Locate the cell with the specified text and output its [X, Y] center coordinate. 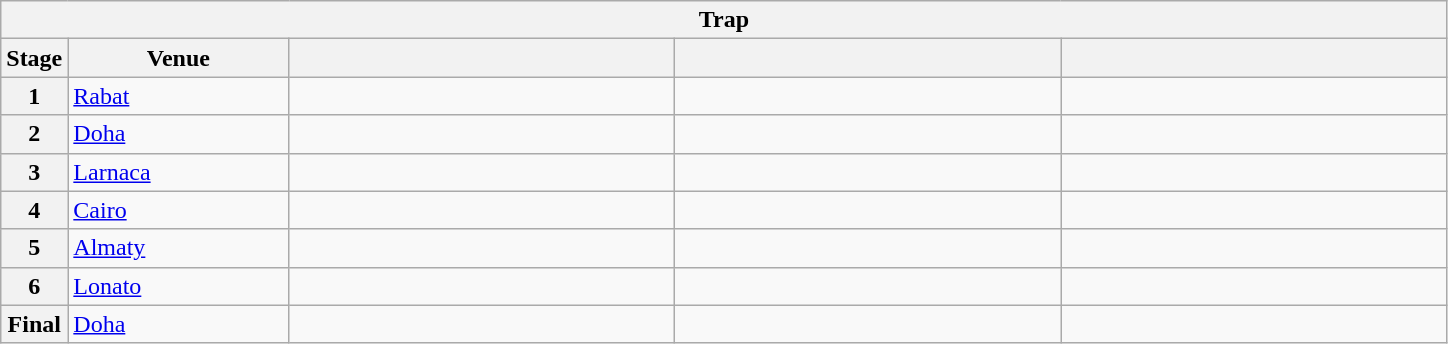
Stage [34, 58]
Venue [178, 58]
Trap [724, 20]
Final [34, 324]
4 [34, 210]
Cairo [178, 210]
2 [34, 134]
Almaty [178, 248]
Larnaca [178, 172]
5 [34, 248]
Rabat [178, 96]
1 [34, 96]
3 [34, 172]
Lonato [178, 286]
6 [34, 286]
